Identify which cell holds the provided text, then report its [X, Y] central coordinate. 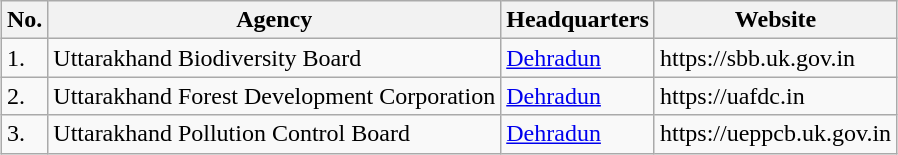
No. [24, 20]
2. [24, 96]
Uttarakhand Pollution Control Board [274, 134]
Headquarters [578, 20]
https://sbb.uk.gov.in [775, 58]
Uttarakhand Biodiversity Board [274, 58]
3. [24, 134]
Website [775, 20]
https://ueppcb.uk.gov.in [775, 134]
Uttarakhand Forest Development Corporation [274, 96]
https://uafdc.in [775, 96]
Agency [274, 20]
1. [24, 58]
